Provide the [x, y] coordinate of the cell's center where the given text is located.  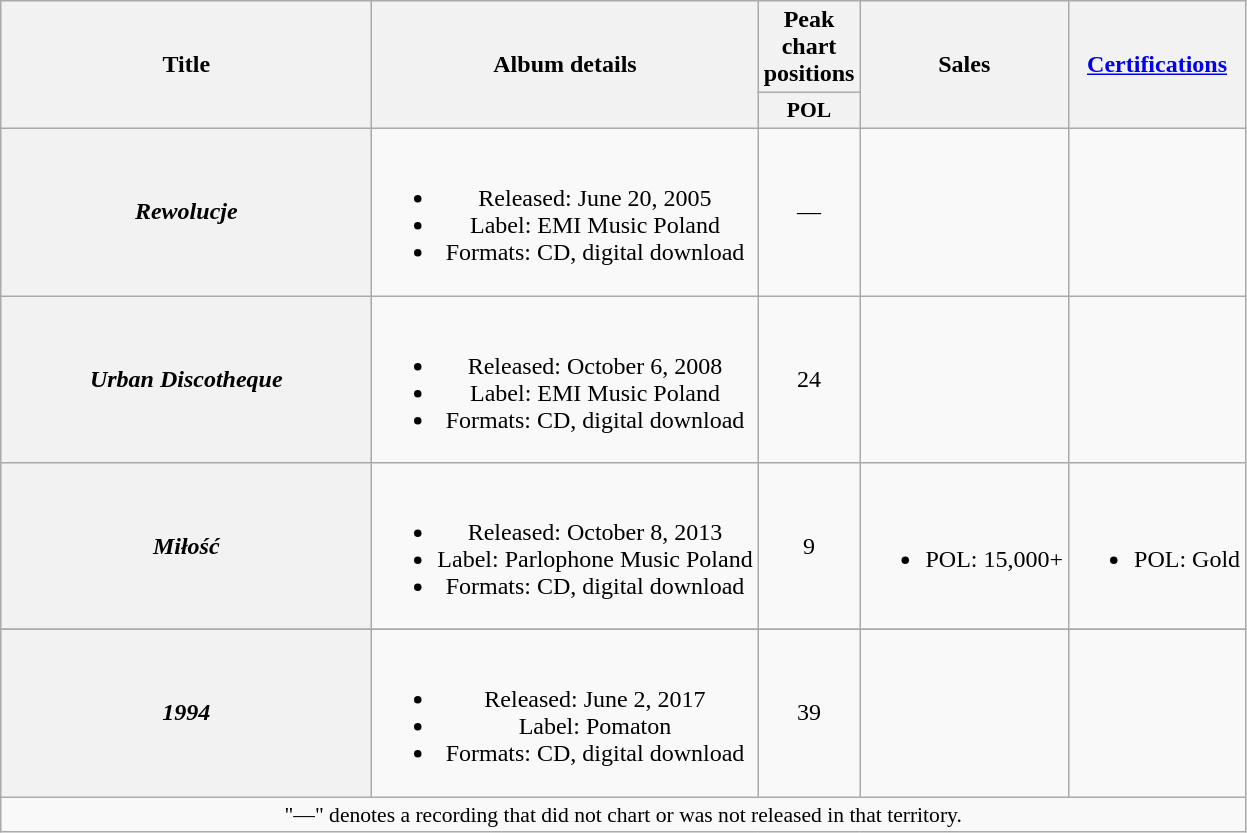
"—" denotes a recording that did not chart or was not released in that territory. [624, 815]
POL [809, 111]
Certifications [1158, 65]
Album details [565, 65]
Peak chart positions [809, 47]
9 [809, 546]
1994 [186, 714]
POL: Gold [1158, 546]
Released: October 8, 2013Label: Parlophone Music PolandFormats: CD, digital download [565, 546]
Released: October 6, 2008Label: EMI Music PolandFormats: CD, digital download [565, 380]
— [809, 212]
Released: June 2, 2017Label: PomatonFormats: CD, digital download [565, 714]
Urban Discotheque [186, 380]
39 [809, 714]
24 [809, 380]
Sales [964, 65]
Released: June 20, 2005Label: EMI Music PolandFormats: CD, digital download [565, 212]
Rewolucje [186, 212]
Title [186, 65]
POL: 15,000+ [964, 546]
Miłość [186, 546]
